From the cell containing the given text, extract its center point as [X, Y] coordinate. 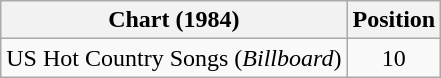
10 [394, 58]
Position [394, 20]
US Hot Country Songs (Billboard) [174, 58]
Chart (1984) [174, 20]
